Scan for the cell matching the given text and deliver its [X, Y] coordinate at center. 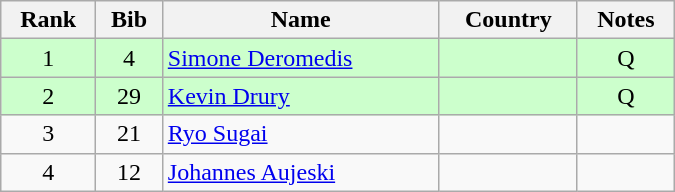
Rank [48, 20]
21 [130, 134]
3 [48, 134]
Notes [626, 20]
Country [508, 20]
Ryo Sugai [300, 134]
Name [300, 20]
1 [48, 58]
Bib [130, 20]
29 [130, 96]
2 [48, 96]
Kevin Drury [300, 96]
Johannes Aujeski [300, 172]
12 [130, 172]
Simone Deromedis [300, 58]
